Capture the cell that displays the provided text and extract its (X, Y) central coordinate. 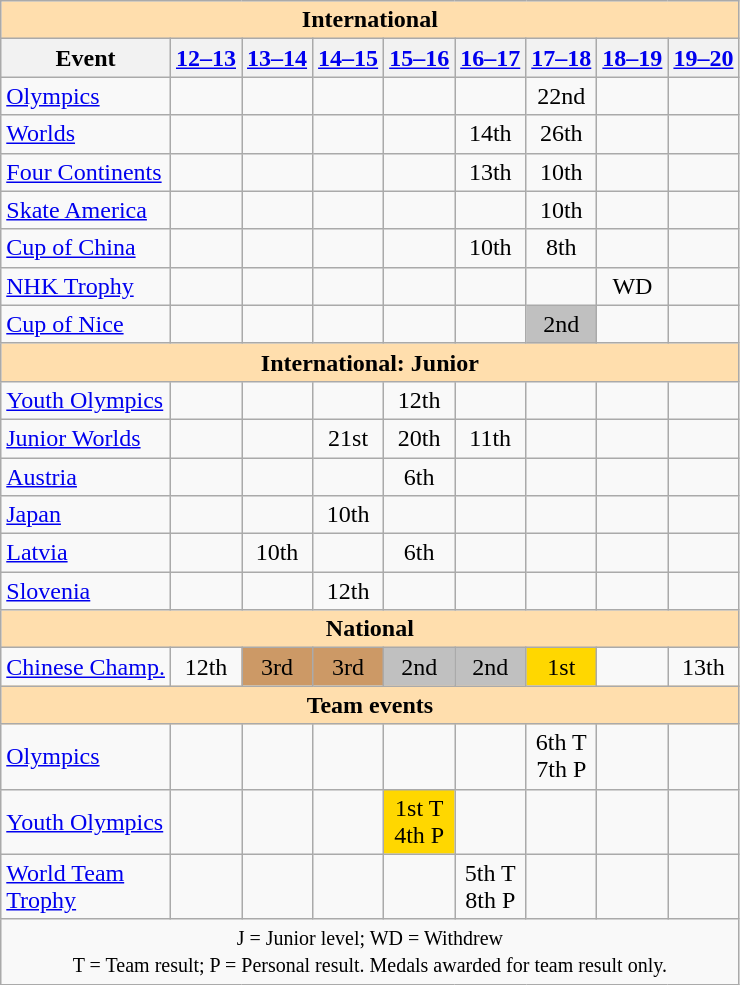
21st (348, 438)
International: Junior (370, 362)
18–19 (632, 58)
NHK Trophy (86, 286)
Slovenia (86, 591)
13–14 (278, 58)
J = Junior level; WD = Withdrew T = Team result; P = Personal result. Medals awarded for team result only. (370, 952)
14th (490, 134)
Junior Worlds (86, 438)
26th (562, 134)
22nd (562, 96)
20th (420, 438)
Worlds (86, 134)
12–13 (206, 58)
11th (490, 438)
16–17 (490, 58)
6th T 7th P (562, 756)
15–16 (420, 58)
19–20 (704, 58)
National (370, 629)
Cup of Nice (86, 324)
1st (562, 667)
17–18 (562, 58)
International (370, 20)
Skate America (86, 210)
Latvia (86, 553)
Event (86, 58)
Team events (370, 705)
8th (562, 248)
1st T 4th P (420, 822)
WD (632, 286)
Four Continents (86, 172)
Chinese Champ. (86, 667)
Austria (86, 477)
Japan (86, 515)
Cup of China (86, 248)
14–15 (348, 58)
World TeamTrophy (86, 886)
5th T 8th P (490, 886)
